Provide the (x, y) coordinate of the cell's center where the given text is located.  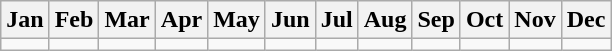
May (237, 20)
Nov (535, 20)
Jun (290, 20)
Jul (336, 20)
Apr (181, 20)
Oct (484, 20)
Dec (586, 20)
Sep (436, 20)
Feb (74, 20)
Aug (385, 20)
Jan (25, 20)
Mar (127, 20)
